Pinpoint the cell where the given text exists, returning its (X, Y) midpoint coordinate. 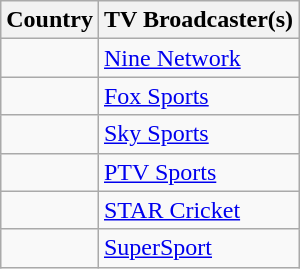
SuperSport (198, 248)
TV Broadcaster(s) (198, 20)
PTV Sports (198, 172)
Nine Network (198, 58)
Fox Sports (198, 96)
Country (50, 20)
STAR Cricket (198, 210)
Sky Sports (198, 134)
